Capture the cell that displays the provided text and extract its (X, Y) central coordinate. 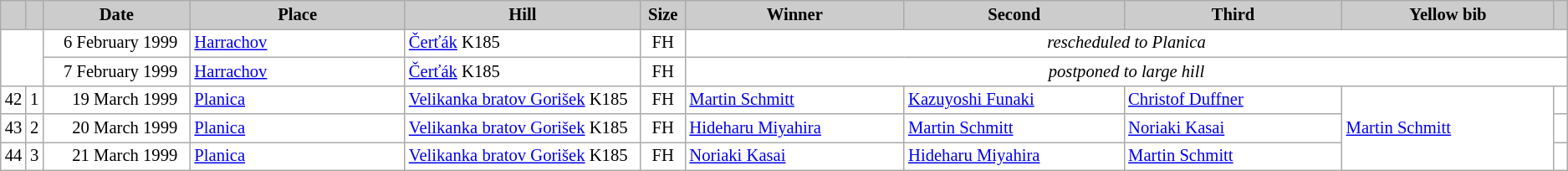
Date (116, 14)
42 (13, 100)
7 February 1999 (116, 71)
43 (13, 128)
Place (297, 14)
Size (663, 14)
Second (1014, 14)
20 March 1999 (116, 128)
postponed to large hill (1126, 71)
1 (34, 100)
6 February 1999 (116, 43)
Third (1233, 14)
Christof Duffner (1233, 100)
Hill (523, 14)
19 March 1999 (116, 100)
21 March 1999 (116, 156)
3 (34, 156)
Kazuyoshi Funaki (1014, 100)
rescheduled to Planica (1126, 43)
Winner (794, 14)
2 (34, 128)
Yellow bib (1448, 14)
44 (13, 156)
